Return the (x, y) coordinate for the center point of the cell that contains the specified text.  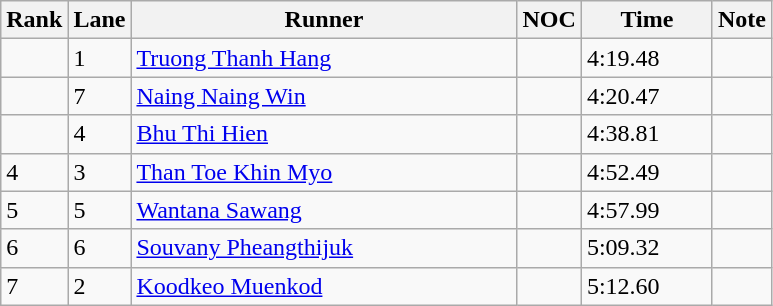
Lane (100, 20)
4:52.49 (646, 172)
1 (100, 58)
Note (742, 20)
4:20.47 (646, 96)
5:09.32 (646, 248)
Bhu Thi Hien (324, 134)
Truong Thanh Hang (324, 58)
Souvany Pheangthijuk (324, 248)
Naing Naing Win (324, 96)
NOC (549, 20)
4:38.81 (646, 134)
2 (100, 286)
5:12.60 (646, 286)
Than Toe Khin Myo (324, 172)
Wantana Sawang (324, 210)
4:19.48 (646, 58)
4:57.99 (646, 210)
Runner (324, 20)
Time (646, 20)
Koodkeo Muenkod (324, 286)
Rank (34, 20)
3 (100, 172)
